From the cell containing the given text, extract its center point as (x, y) coordinate. 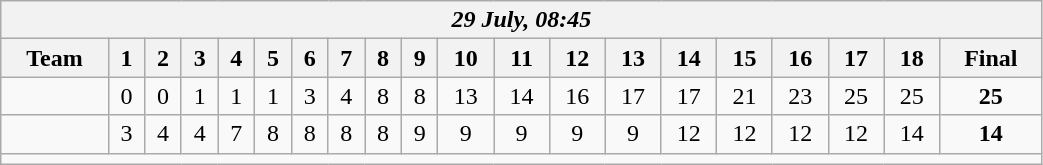
5 (274, 58)
Final (991, 58)
23 (800, 96)
21 (745, 96)
18 (912, 58)
2 (164, 58)
11 (522, 58)
15 (745, 58)
6 (310, 58)
Team (54, 58)
29 July, 08:45 (522, 20)
10 (466, 58)
